Capture the cell that displays the provided text and extract its (x, y) central coordinate. 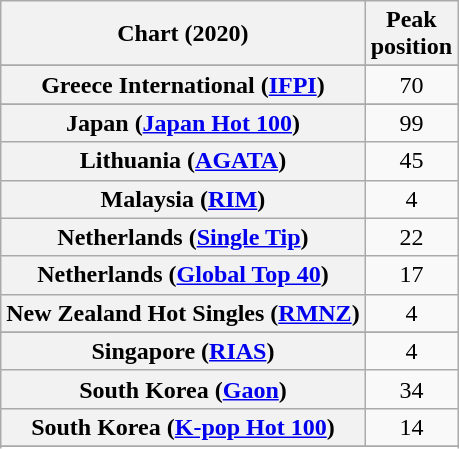
70 (411, 85)
45 (411, 161)
Chart (2020) (183, 34)
34 (411, 389)
14 (411, 427)
17 (411, 275)
South Korea (K-pop Hot 100) (183, 427)
Japan (Japan Hot 100) (183, 123)
Lithuania (AGATA) (183, 161)
Greece International (IFPI) (183, 85)
Netherlands (Single Tip) (183, 237)
Singapore (RIAS) (183, 351)
Malaysia (RIM) (183, 199)
99 (411, 123)
South Korea (Gaon) (183, 389)
New Zealand Hot Singles (RMNZ) (183, 313)
22 (411, 237)
Netherlands (Global Top 40) (183, 275)
Peakposition (411, 34)
